From the cell containing the given text, extract its center point as (X, Y) coordinate. 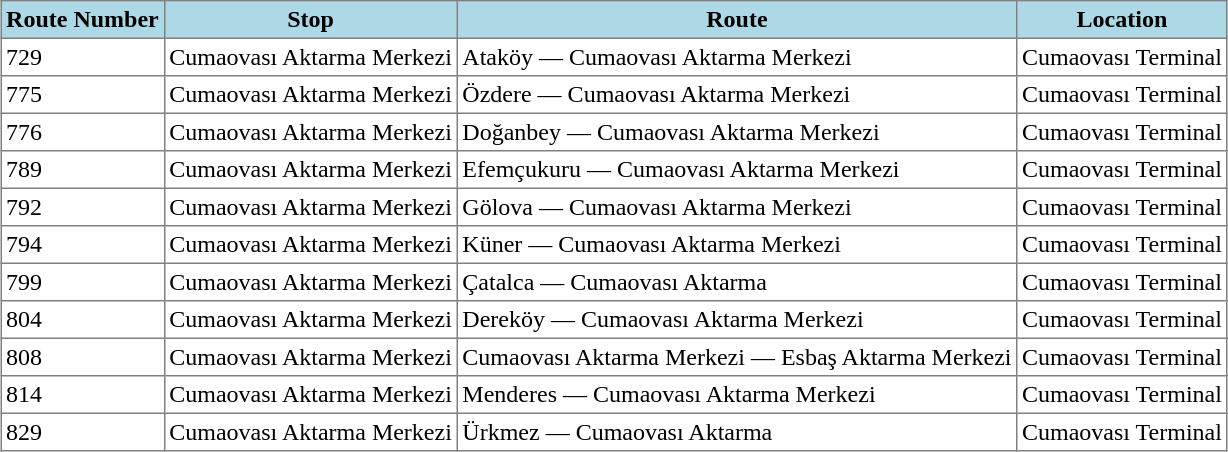
808 (82, 357)
729 (82, 57)
Ürkmez — Cumaovası Aktarma (737, 432)
829 (82, 432)
804 (82, 320)
789 (82, 170)
Doğanbey — Cumaovası Aktarma Merkezi (737, 132)
794 (82, 245)
775 (82, 95)
Çatalca — Cumaovası Aktarma (737, 282)
Gölova — Cumaovası Aktarma Merkezi (737, 207)
Location (1122, 20)
799 (82, 282)
Route Number (82, 20)
776 (82, 132)
Route (737, 20)
Ataköy — Cumaovası Aktarma Merkezi (737, 57)
Stop (310, 20)
Efemçukuru — Cumaovası Aktarma Merkezi (737, 170)
Dereköy — Cumaovası Aktarma Merkezi (737, 320)
Menderes — Cumaovası Aktarma Merkezi (737, 395)
792 (82, 207)
Cumaovası Aktarma Merkezi — Esbaş Aktarma Merkezi (737, 357)
Küner — Cumaovası Aktarma Merkezi (737, 245)
Özdere — Cumaovası Aktarma Merkezi (737, 95)
814 (82, 395)
